Extract the [X, Y] coordinate from the center of the cell holding the provided text.  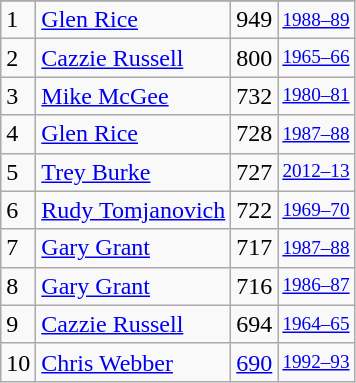
Rudy Tomjanovich [134, 210]
727 [254, 172]
800 [254, 58]
690 [254, 362]
694 [254, 324]
4 [18, 134]
1969–70 [316, 210]
Mike McGee [134, 96]
1964–65 [316, 324]
7 [18, 248]
Trey Burke [134, 172]
732 [254, 96]
9 [18, 324]
10 [18, 362]
8 [18, 286]
5 [18, 172]
1992–93 [316, 362]
2 [18, 58]
Chris Webber [134, 362]
6 [18, 210]
1965–66 [316, 58]
3 [18, 96]
728 [254, 134]
1 [18, 20]
1986–87 [316, 286]
949 [254, 20]
722 [254, 210]
716 [254, 286]
717 [254, 248]
2012–13 [316, 172]
1988–89 [316, 20]
1980–81 [316, 96]
